Determine the [X, Y] coordinate at the center of the cell enclosing the given text.  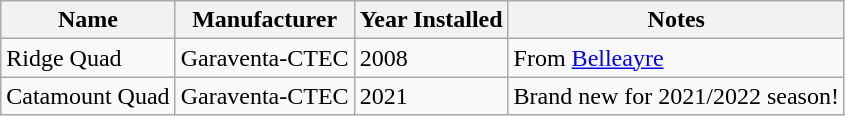
Brand new for 2021/2022 season! [676, 96]
Manufacturer [264, 20]
2008 [431, 58]
Catamount Quad [88, 96]
Notes [676, 20]
From Belleayre [676, 58]
2021 [431, 96]
Year Installed [431, 20]
Ridge Quad [88, 58]
Name [88, 20]
